Provide the [x, y] coordinate of the cell's center where the given text is located.  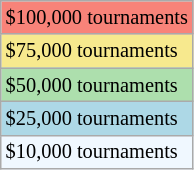
$75,000 tournaments [97, 51]
$25,000 tournaments [97, 118]
$10,000 tournaments [97, 152]
$50,000 tournaments [97, 85]
$100,000 tournaments [97, 17]
